Search for the cell housing the specified text and yield its (x, y) center coordinate. 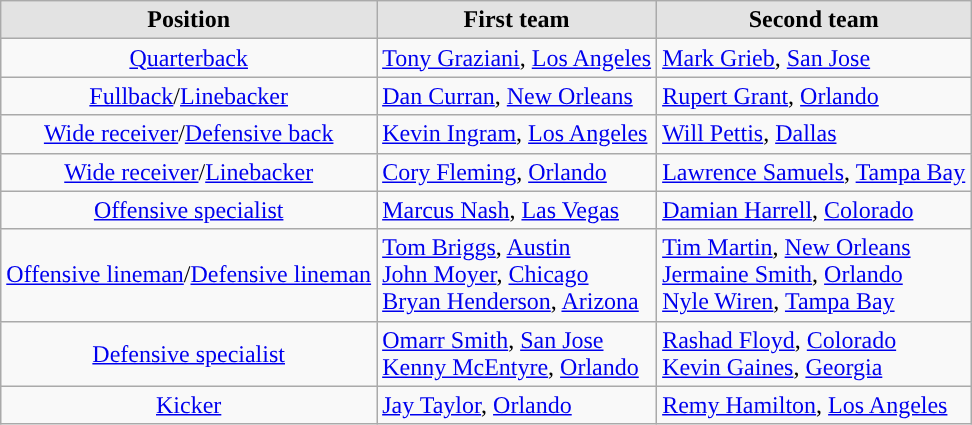
Lawrence Samuels, Tampa Bay (814, 172)
Fullback/Linebacker (189, 96)
Rupert Grant, Orlando (814, 96)
Defensive specialist (189, 354)
Dan Curran, New Orleans (517, 96)
Rashad Floyd, ColoradoKevin Gaines, Georgia (814, 354)
Remy Hamilton, Los Angeles (814, 405)
Position (189, 20)
Kicker (189, 405)
First team (517, 20)
Omarr Smith, San JoseKenny McEntyre, Orlando (517, 354)
Kevin Ingram, Los Angeles (517, 134)
Offensive lineman/Defensive lineman (189, 275)
Quarterback (189, 58)
Will Pettis, Dallas (814, 134)
Tom Briggs, AustinJohn Moyer, ChicagoBryan Henderson, Arizona (517, 275)
Wide receiver/Linebacker (189, 172)
Cory Fleming, Orlando (517, 172)
Second team (814, 20)
Marcus Nash, Las Vegas (517, 210)
Mark Grieb, San Jose (814, 58)
Damian Harrell, Colorado (814, 210)
Tim Martin, New OrleansJermaine Smith, OrlandoNyle Wiren, Tampa Bay (814, 275)
Jay Taylor, Orlando (517, 405)
Tony Graziani, Los Angeles (517, 58)
Wide receiver/Defensive back (189, 134)
Offensive specialist (189, 210)
